Pinpoint the cell where the given text exists, returning its (x, y) midpoint coordinate. 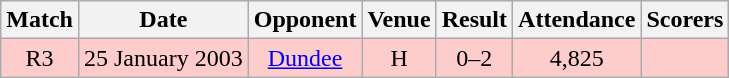
Result (474, 20)
Scorers (685, 20)
Venue (399, 20)
0–2 (474, 58)
R3 (40, 58)
25 January 2003 (163, 58)
Date (163, 20)
4,825 (577, 58)
Dundee (305, 58)
Opponent (305, 20)
Attendance (577, 20)
Match (40, 20)
H (399, 58)
